Find where the given text appears and provide that cell's center as [X, Y] coordinate. 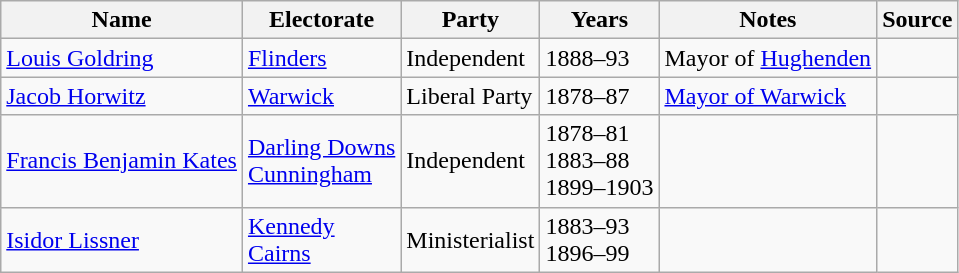
KennedyCairns [321, 240]
1888–93 [600, 58]
Isidor Lissner [122, 240]
Notes [768, 20]
Electorate [321, 20]
Francis Benjamin Kates [122, 161]
Warwick [321, 96]
Louis Goldring [122, 58]
Mayor of Warwick [768, 96]
Mayor of Hughenden [768, 58]
Party [470, 20]
Ministerialist [470, 240]
Years [600, 20]
Source [918, 20]
1878–87 [600, 96]
1883–931896–99 [600, 240]
Jacob Horwitz [122, 96]
1878–811883–881899–1903 [600, 161]
Flinders [321, 58]
Name [122, 20]
Liberal Party [470, 96]
Darling DownsCunningham [321, 161]
